Search for the cell housing the specified text and yield its [X, Y] center coordinate. 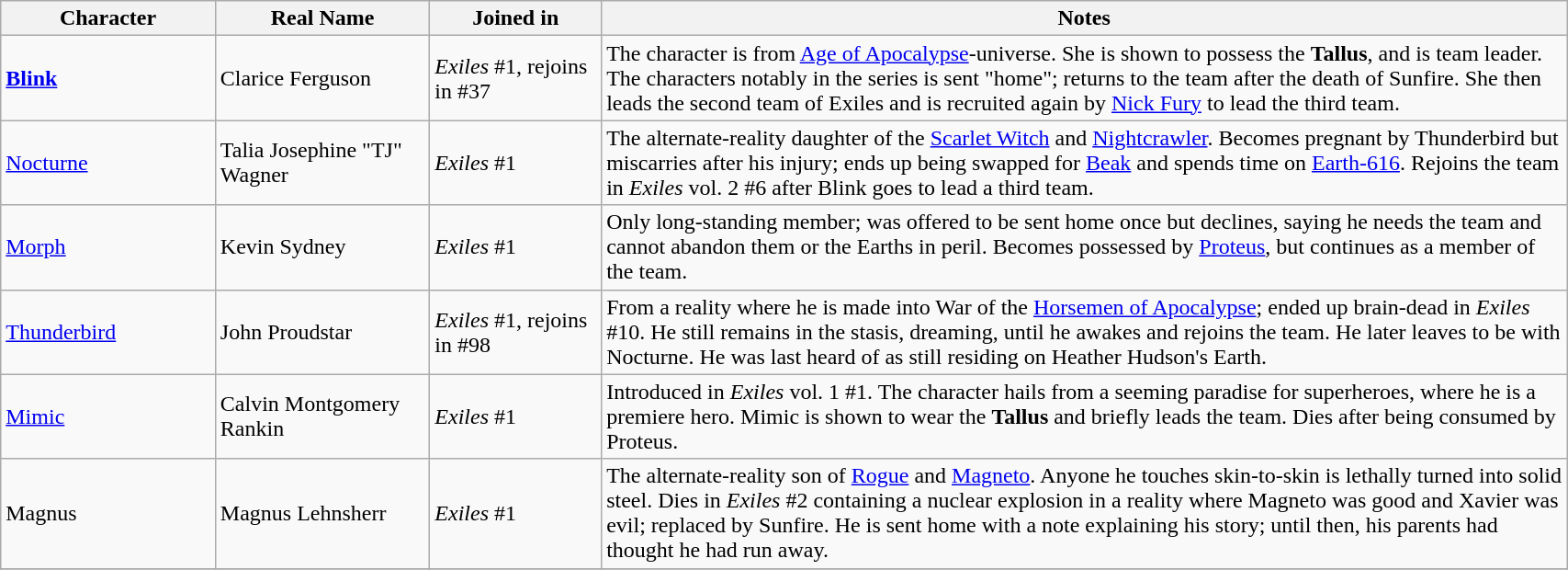
Blink [108, 78]
Character [108, 18]
Calvin Montgomery Rankin [322, 416]
Joined in [516, 18]
Morph [108, 247]
Notes [1084, 18]
Clarice Ferguson [322, 78]
Magnus Lehnsherr [322, 513]
Real Name [322, 18]
Exiles #1, rejoins in #37 [516, 78]
Kevin Sydney [322, 247]
Nocturne [108, 163]
Exiles #1, rejoins in #98 [516, 332]
Mimic [108, 416]
Thunderbird [108, 332]
Magnus [108, 513]
Talia Josephine "TJ" Wagner [322, 163]
John Proudstar [322, 332]
